From the cell containing the given text, extract its center point as [X, Y] coordinate. 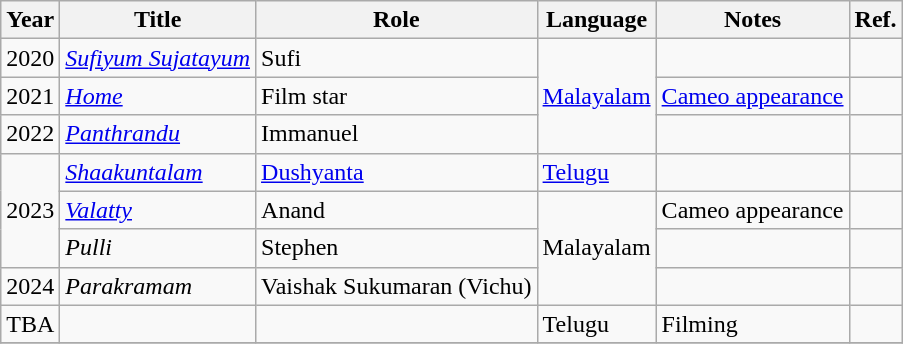
Anand [397, 210]
Stephen [397, 248]
2023 [30, 210]
Shaakuntalam [158, 172]
2022 [30, 134]
2024 [30, 286]
Valatty [158, 210]
Parakramam [158, 286]
Title [158, 20]
Film star [397, 96]
Filming [752, 324]
Sufiyum Sujatayum [158, 58]
Home [158, 96]
2020 [30, 58]
Pulli [158, 248]
Sufi [397, 58]
Language [596, 20]
Ref. [876, 20]
Notes [752, 20]
2021 [30, 96]
Dushyanta [397, 172]
Year [30, 20]
Role [397, 20]
Vaishak Sukumaran (Vichu) [397, 286]
Panthrandu [158, 134]
TBA [30, 324]
Immanuel [397, 134]
